For the text-containing cell, return its midpoint in [X, Y] coordinate format. 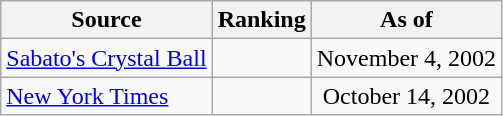
October 14, 2002 [406, 96]
Source [106, 20]
November 4, 2002 [406, 58]
Ranking [262, 20]
Sabato's Crystal Ball [106, 58]
New York Times [106, 96]
As of [406, 20]
